Find where the given text appears and provide that cell's center as (X, Y) coordinate. 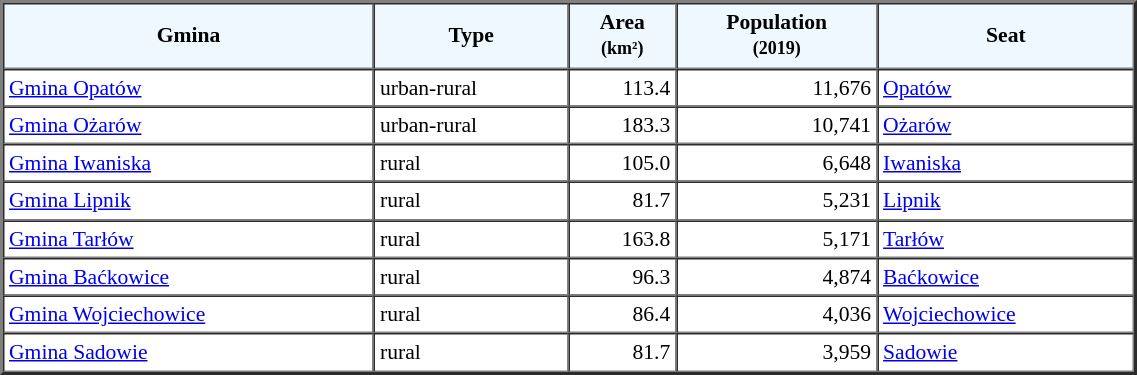
Population(2019) (776, 36)
Iwaniska (1006, 163)
Gmina Opatów (188, 87)
Gmina Baćkowice (188, 277)
5,171 (776, 239)
5,231 (776, 201)
Area(km²) (622, 36)
113.4 (622, 87)
Baćkowice (1006, 277)
105.0 (622, 163)
86.4 (622, 315)
Tarłów (1006, 239)
Type (471, 36)
Gmina Tarłów (188, 239)
96.3 (622, 277)
183.3 (622, 125)
11,676 (776, 87)
Gmina Iwaniska (188, 163)
Seat (1006, 36)
Ożarów (1006, 125)
Opatów (1006, 87)
Gmina Wojciechowice (188, 315)
10,741 (776, 125)
Gmina Ożarów (188, 125)
Gmina Sadowie (188, 353)
4,874 (776, 277)
163.8 (622, 239)
3,959 (776, 353)
Gmina Lipnik (188, 201)
Gmina (188, 36)
6,648 (776, 163)
4,036 (776, 315)
Wojciechowice (1006, 315)
Sadowie (1006, 353)
Lipnik (1006, 201)
